Return [x, y] of the center of cell containing provided text 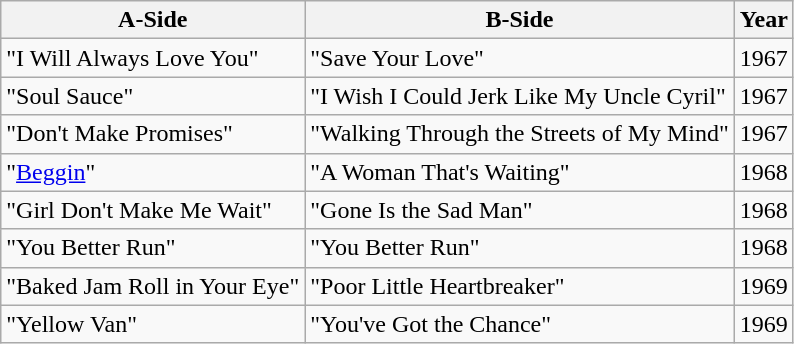
"Girl Don't Make Me Wait" [153, 210]
"Soul Sauce" [153, 96]
"Walking Through the Streets of My Mind" [520, 134]
"I Will Always Love You" [153, 58]
"I Wish I Could Jerk Like My Uncle Cyril" [520, 96]
"Poor Little Heartbreaker" [520, 286]
"Don't Make Promises" [153, 134]
"A Woman That's Waiting" [520, 172]
A-Side [153, 20]
"Baked Jam Roll in Your Eye" [153, 286]
"Yellow Van" [153, 324]
B-Side [520, 20]
"Gone Is the Sad Man" [520, 210]
"You've Got the Chance" [520, 324]
"Beggin" [153, 172]
Year [764, 20]
"Save Your Love" [520, 58]
